Locate the cell with the specified text and output its (X, Y) center coordinate. 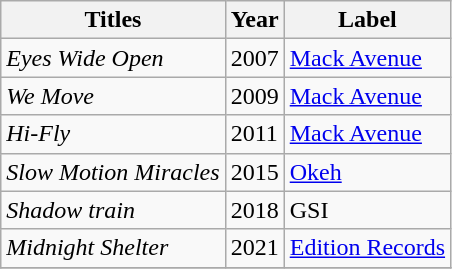
2015 (254, 172)
Eyes Wide Open (113, 58)
Edition Records (367, 248)
Label (367, 20)
Year (254, 20)
Titles (113, 20)
Hi-Fly (113, 134)
Midnight Shelter (113, 248)
2018 (254, 210)
GSI (367, 210)
2007 (254, 58)
Okeh (367, 172)
2011 (254, 134)
2021 (254, 248)
2009 (254, 96)
We Move (113, 96)
Slow Motion Miracles (113, 172)
Shadow train (113, 210)
